Return (X, Y) of the center of cell containing provided text 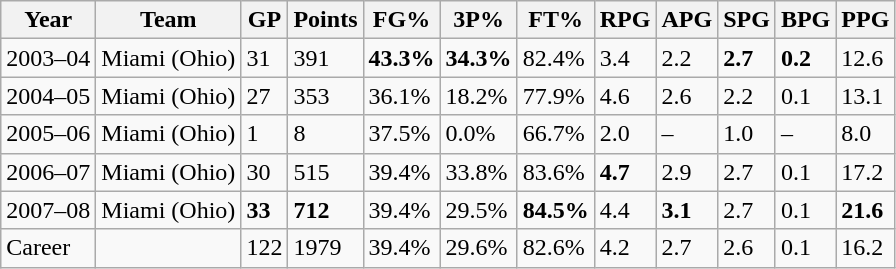
SPG (747, 20)
1979 (326, 248)
31 (264, 58)
77.9% (556, 96)
353 (326, 96)
2003–04 (48, 58)
12.6 (866, 58)
36.1% (402, 96)
0.0% (478, 134)
66.7% (556, 134)
18.2% (478, 96)
FT% (556, 20)
GP (264, 20)
515 (326, 172)
30 (264, 172)
3P% (478, 20)
2004–05 (48, 96)
8 (326, 134)
4.4 (625, 210)
3.4 (625, 58)
Team (168, 20)
82.6% (556, 248)
33.8% (478, 172)
3.1 (687, 210)
82.4% (556, 58)
Points (326, 20)
8.0 (866, 134)
34.3% (478, 58)
16.2 (866, 248)
17.2 (866, 172)
2006–07 (48, 172)
BPG (805, 20)
4.2 (625, 248)
FG% (402, 20)
712 (326, 210)
APG (687, 20)
2005–06 (48, 134)
29.6% (478, 248)
21.6 (866, 210)
1 (264, 134)
PPG (866, 20)
Career (48, 248)
122 (264, 248)
RPG (625, 20)
2.9 (687, 172)
43.3% (402, 58)
2007–08 (48, 210)
4.6 (625, 96)
37.5% (402, 134)
27 (264, 96)
83.6% (556, 172)
13.1 (866, 96)
391 (326, 58)
4.7 (625, 172)
33 (264, 210)
84.5% (556, 210)
29.5% (478, 210)
0.2 (805, 58)
1.0 (747, 134)
Year (48, 20)
2.0 (625, 134)
